Return [x, y] of the center of cell containing provided text 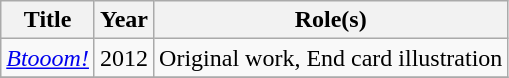
Role(s) [331, 20]
2012 [124, 58]
Btooom! [48, 58]
Original work, End card illustration [331, 58]
Year [124, 20]
Title [48, 20]
